Provide the (x, y) coordinate of the cell's center where the given text is located.  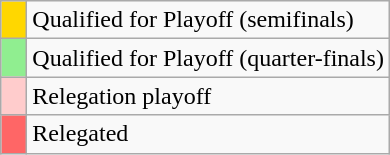
Qualified for Playoff (quarter-finals) (208, 58)
Relegation playoff (208, 96)
Qualified for Playoff (semifinals) (208, 20)
Relegated (208, 134)
